Search for the cell housing the specified text and yield its (x, y) center coordinate. 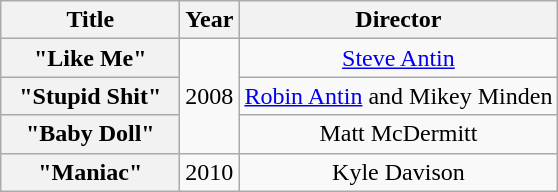
"Baby Doll" (90, 134)
2010 (210, 172)
Year (210, 20)
Steve Antin (398, 58)
Director (398, 20)
Robin Antin and Mikey Minden (398, 96)
"Like Me" (90, 58)
"Maniac" (90, 172)
2008 (210, 96)
Kyle Davison (398, 172)
"Stupid Shit" (90, 96)
Matt McDermitt (398, 134)
Title (90, 20)
